Detect which cell encompasses the target text, then output its [X, Y] center coordinate. 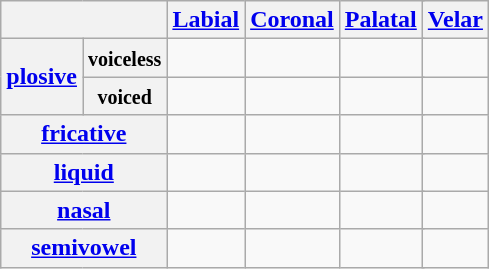
nasal [84, 210]
liquid [84, 172]
Velar [455, 20]
semivowel [84, 248]
Palatal [380, 20]
Coronal [292, 20]
voiceless [124, 58]
fricative [84, 134]
plosive [42, 77]
voiced [124, 96]
Labial [206, 20]
